Scan for the cell matching the given text and deliver its (X, Y) coordinate at center. 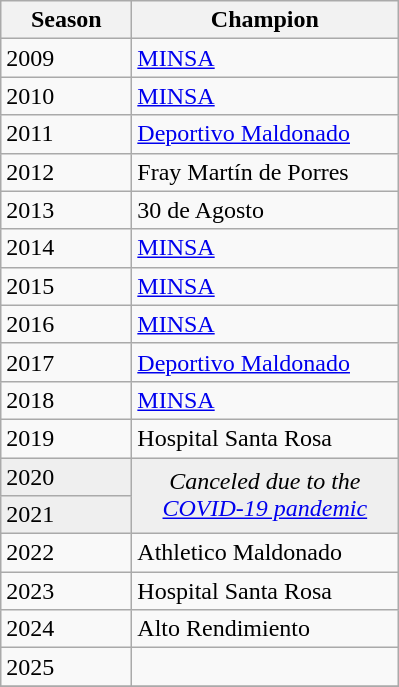
2013 (66, 210)
2025 (66, 667)
2018 (66, 400)
Champion (265, 20)
2014 (66, 248)
2012 (66, 172)
Canceled due to the COVID-19 pandemic (265, 496)
Season (66, 20)
2022 (66, 553)
2009 (66, 58)
Fray Martín de Porres (265, 172)
2017 (66, 362)
2010 (66, 96)
2023 (66, 591)
2011 (66, 134)
2015 (66, 286)
2016 (66, 324)
Alto Rendimiento (265, 629)
30 de Agosto (265, 210)
2020 (66, 477)
2019 (66, 438)
2021 (66, 515)
Athletico Maldonado (265, 553)
2024 (66, 629)
